Extract the [x, y] coordinate from the center of the cell holding the provided text.  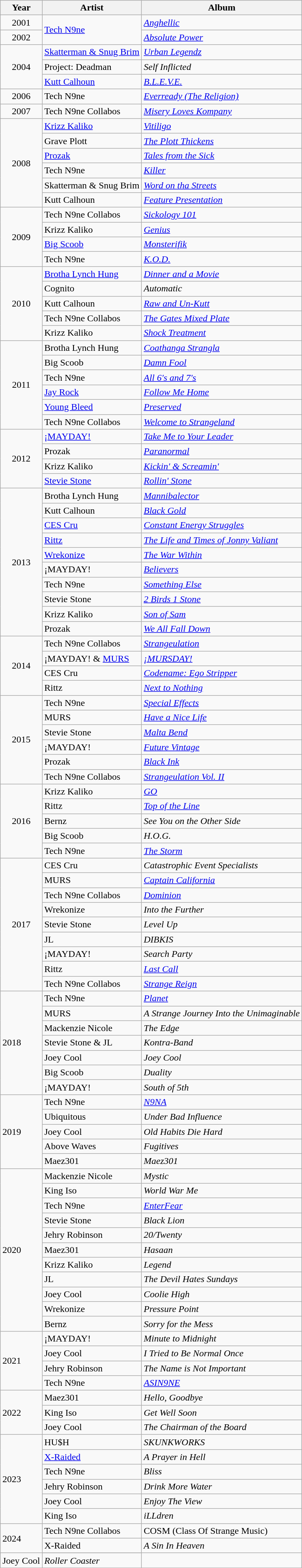
2010 [21, 303]
DIBKIS [222, 939]
Cognito [92, 289]
Automatic [222, 289]
The Storm [222, 850]
Catastrophic Event Specialists [222, 865]
2014 [21, 666]
Dinner and a Movie [222, 274]
I Tried to Be Normal Once [222, 1353]
2013 [21, 563]
Genius [222, 230]
Last Call [222, 969]
Enjoy The View [222, 1501]
Paranormal [222, 451]
The Life and Times of Jonny Valiant [222, 540]
Malta Bend [222, 732]
Level Up [222, 925]
Fugitives [222, 1146]
2008 [21, 163]
2020 [21, 1250]
2024 [21, 1538]
Urban Legendz [222, 52]
The Edge [222, 1028]
Roller Coaster [92, 1560]
A Prayer in Hell [222, 1457]
Get Well Soon [222, 1413]
The War Within [222, 555]
Special Effects [222, 703]
Album [222, 8]
Follow Me Home [222, 392]
Take Me to Your Leader [222, 437]
Drink More Water [222, 1486]
Kickin' & Screamin' [222, 466]
20/Twenty [222, 1235]
Artist [92, 8]
Killer [222, 170]
Everready (The Religion) [222, 96]
N9NA [222, 1102]
2011 [21, 385]
2021 [21, 1361]
The Name is Not Important [222, 1368]
Future Vintage [222, 747]
Codename: Ego Stripper [222, 673]
Vitiligo [222, 126]
2012 [21, 459]
2006 [21, 96]
Young Bleed [92, 407]
Black Gold [222, 510]
Dominion [222, 895]
Ubiquitous [92, 1117]
Tales from the Sick [222, 155]
Project: Deadman [92, 67]
Planet [222, 998]
EnterFear [222, 1206]
All 6's and 7's [222, 377]
Coathanga Strangla [222, 348]
Hasaan [222, 1250]
Anghellic [222, 23]
Mystic [222, 1176]
Something Else [222, 584]
The Devil Hates Sundays [222, 1279]
2019 [21, 1131]
Into the Further [222, 910]
World War Me [222, 1191]
2009 [21, 237]
2001 [21, 23]
COSM (Class Of Strange Music) [222, 1531]
Legend [222, 1265]
Coolie High [222, 1294]
A Strange Journey Into the Unimaginable [222, 1013]
K.O.D. [222, 259]
HU$H [92, 1442]
2023 [21, 1479]
Old Habits Die Hard [222, 1132]
2015 [21, 740]
Preserved [222, 407]
Strangeulation Vol. II [222, 777]
Sorry for the Mess [222, 1324]
2017 [21, 925]
Kontra-Band [222, 1043]
South of 5th [222, 1087]
Damn Fool [222, 362]
The Plott Thickens [222, 141]
Duality [222, 1072]
Year [21, 8]
See You on the Other Side [222, 821]
Constant Energy Struggles [222, 525]
¡MURSDAY! [222, 659]
B.L.E.V.E. [222, 82]
iLLdren [222, 1516]
Strangeulation [222, 643]
2002 [21, 37]
ASIN9NE [222, 1383]
Search Party [222, 954]
Sickology 101 [222, 215]
2004 [21, 67]
Absolute Power [222, 37]
Welcome to Strangeland [222, 422]
Hello, Goodbye [222, 1398]
Grave Plott [92, 141]
Captain California [222, 880]
2018 [21, 1043]
Jay Rock [92, 392]
Raw and Un-Kutt [222, 303]
Son of Sam [222, 614]
¡MAYDAY! & MURS [92, 659]
Monsterifik [222, 244]
Under Bad Influence [222, 1117]
Misery Loves Kompany [222, 111]
2 Birds 1 Stone [222, 599]
2016 [21, 821]
Stevie Stone & JL [92, 1043]
Pressure Point [222, 1309]
Mannibalector [222, 496]
Next to Nothing [222, 688]
2007 [21, 111]
Black Lion [222, 1220]
H.O.G. [222, 836]
Feature Presentation [222, 200]
2022 [21, 1413]
Rollin' Stone [222, 481]
Above Waves [92, 1146]
GO [222, 791]
Top of the Line [222, 806]
Have a Nice Life [222, 718]
Word on tha Streets [222, 185]
SKUNKWORKS [222, 1442]
Shock Treatment [222, 333]
Strange Reign [222, 984]
A Sin In Heaven [222, 1545]
Self Inflicted [222, 67]
The Chairman of the Board [222, 1427]
We All Fall Down [222, 629]
The Gates Mixed Plate [222, 318]
Black Ink [222, 762]
Bliss [222, 1472]
Believers [222, 570]
Minute to Midnight [222, 1338]
